Detect which cell encompasses the target text, then output its [X, Y] center coordinate. 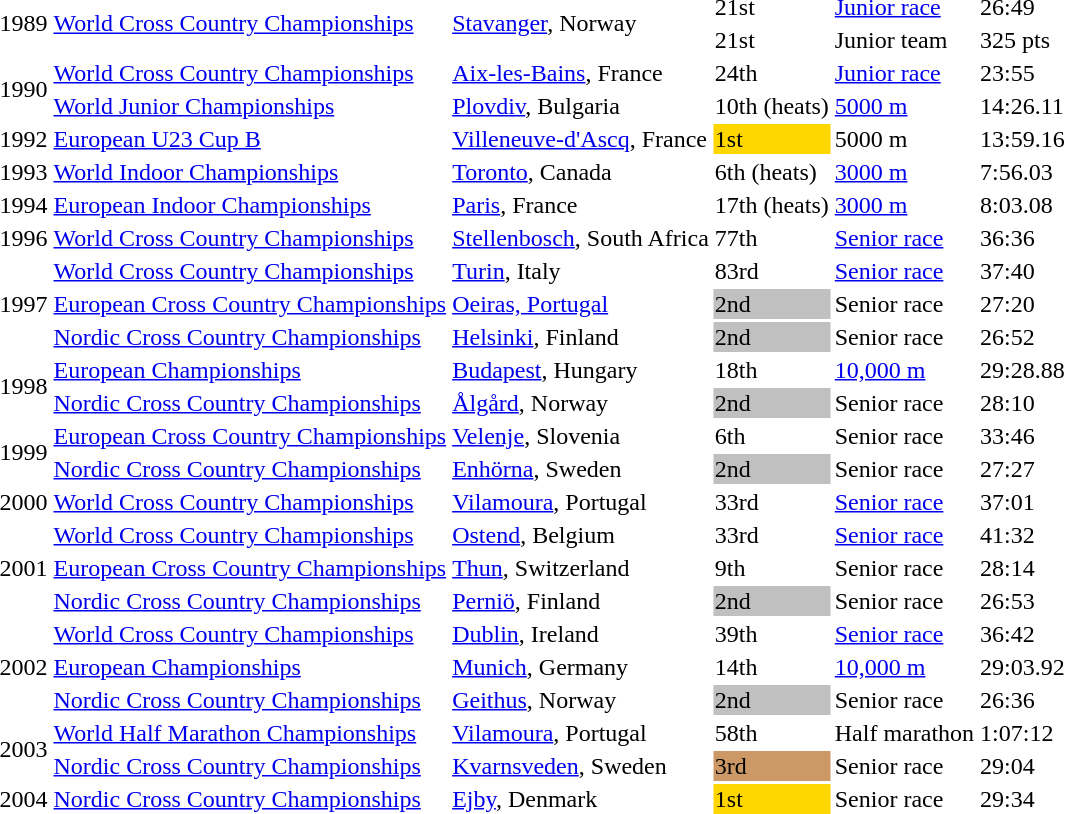
Junior race [904, 73]
European U23 Cup B [250, 139]
Half marathon [904, 733]
World Junior Championships [250, 106]
Plovdiv, Bulgaria [581, 106]
Helsinki, Finland [581, 337]
9th [772, 568]
Aix-les-Bains, France [581, 73]
17th (heats) [772, 205]
Oeiras, Portugal [581, 304]
3rd [772, 766]
Ålgård, Norway [581, 403]
Villeneuve-d'Ascq, France [581, 139]
6th [772, 436]
77th [772, 238]
Dublin, Ireland [581, 634]
Enhörna, Sweden [581, 469]
Ejby, Denmark [581, 799]
18th [772, 370]
14th [772, 667]
Velenje, Slovenia [581, 436]
Ostend, Belgium [581, 535]
21st [772, 40]
European Indoor Championships [250, 205]
Budapest, Hungary [581, 370]
Munich, Germany [581, 667]
10th (heats) [772, 106]
Turin, Italy [581, 271]
6th (heats) [772, 172]
83rd [772, 271]
Geithus, Norway [581, 700]
Kvarnsveden, Sweden [581, 766]
World Half Marathon Championships [250, 733]
Stellenbosch, South Africa [581, 238]
Perniö, Finland [581, 601]
58th [772, 733]
39th [772, 634]
Thun, Switzerland [581, 568]
World Indoor Championships [250, 172]
Junior team [904, 40]
Paris, France [581, 205]
Toronto, Canada [581, 172]
24th [772, 73]
